Detect which cell encompasses the target text, then output its (x, y) center coordinate. 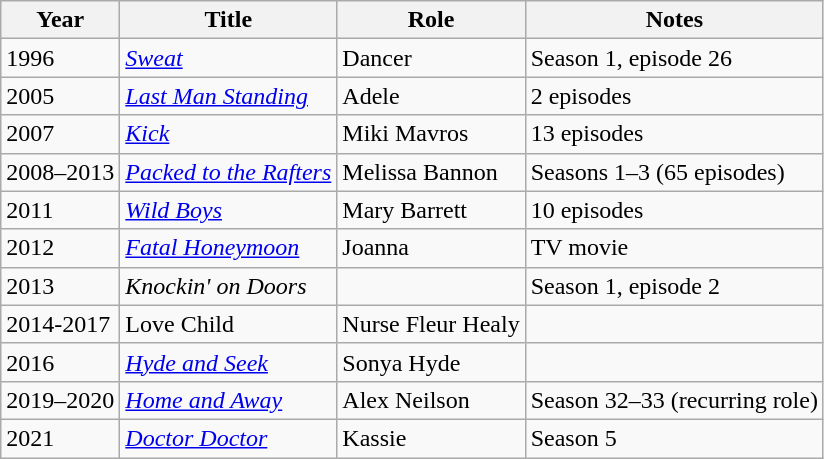
Fatal Honeymoon (228, 248)
2008–2013 (60, 172)
Kassie (431, 438)
Nurse Fleur Healy (431, 324)
Hyde and Seek (228, 362)
10 episodes (674, 210)
Mary Barrett (431, 210)
Miki Mavros (431, 134)
Season 1, episode 26 (674, 58)
Seasons 1–3 (65 episodes) (674, 172)
TV movie (674, 248)
Year (60, 20)
Season 32–33 (recurring role) (674, 400)
13 episodes (674, 134)
2012 (60, 248)
Season 5 (674, 438)
Joanna (431, 248)
Doctor Doctor (228, 438)
Packed to the Rafters (228, 172)
Season 1, episode 2 (674, 286)
Knockin' on Doors (228, 286)
Role (431, 20)
Alex Neilson (431, 400)
Dancer (431, 58)
2005 (60, 96)
Sonya Hyde (431, 362)
2013 (60, 286)
Sweat (228, 58)
2016 (60, 362)
Love Child (228, 324)
2019–2020 (60, 400)
Home and Away (228, 400)
2 episodes (674, 96)
Wild Boys (228, 210)
2014-2017 (60, 324)
Last Man Standing (228, 96)
2021 (60, 438)
1996 (60, 58)
Melissa Bannon (431, 172)
2011 (60, 210)
Adele (431, 96)
Kick (228, 134)
Title (228, 20)
2007 (60, 134)
Notes (674, 20)
